Identify which cell holds the provided text, then report its [X, Y] central coordinate. 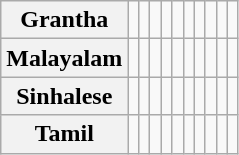
Malayalam [64, 58]
Tamil [64, 134]
Grantha [64, 20]
Sinhalese [64, 96]
